Locate the cell with the specified text and output its (X, Y) center coordinate. 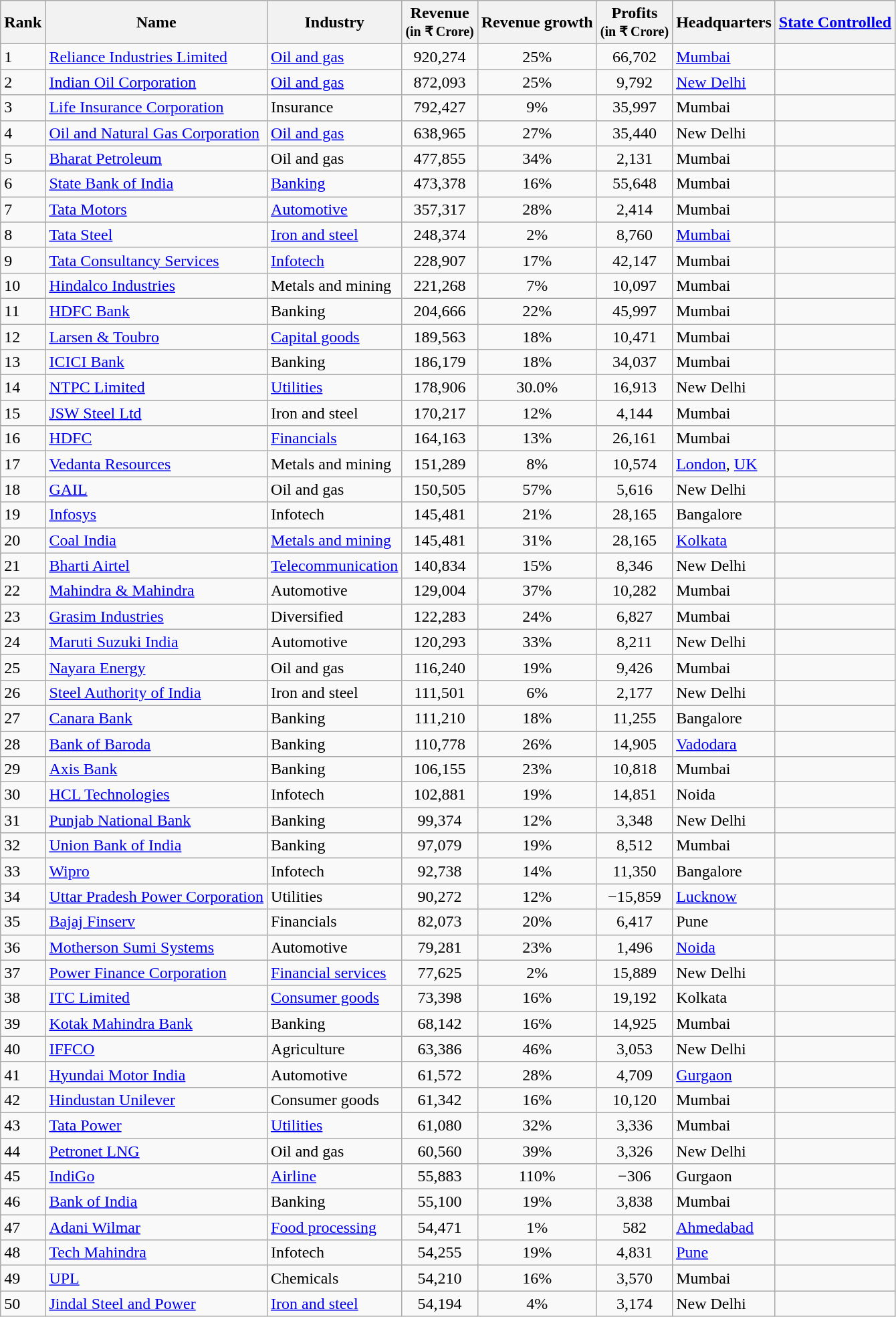
31% (537, 540)
Tech Mahindra (156, 1253)
4 (23, 133)
14,925 (634, 1024)
Power Finance Corporation (156, 973)
14,851 (634, 795)
5 (23, 158)
178,906 (440, 388)
30.0% (537, 388)
4,709 (634, 1074)
42 (23, 1100)
20 (23, 540)
7 (23, 209)
7% (537, 285)
2,414 (634, 209)
3,838 (634, 1202)
Steel Authority of India (156, 693)
473,378 (440, 184)
42,147 (634, 260)
77,625 (440, 973)
Chemicals (334, 1278)
Financial services (334, 973)
3,348 (634, 820)
170,217 (440, 413)
Bharti Airtel (156, 566)
99,374 (440, 820)
Name (156, 23)
10,282 (634, 591)
68,142 (440, 1024)
Airline (334, 1177)
8,760 (634, 235)
10,818 (634, 769)
London, UK (724, 464)
Vadodara (724, 744)
57% (537, 489)
21% (537, 515)
32% (537, 1125)
21 (23, 566)
33% (537, 642)
46 (23, 1202)
40 (23, 1049)
16 (23, 439)
30 (23, 795)
27 (23, 718)
35 (23, 922)
State Bank of India (156, 184)
5,616 (634, 489)
4% (537, 1304)
8,512 (634, 846)
55,100 (440, 1202)
2 (23, 82)
6% (537, 693)
Larsen & Toubro (156, 336)
23 (23, 616)
61,342 (440, 1100)
37 (23, 973)
50 (23, 1304)
6,417 (634, 922)
357,317 (440, 209)
44 (23, 1151)
872,093 (440, 82)
Tata Steel (156, 235)
9% (537, 108)
1 (23, 57)
22 (23, 591)
26,161 (634, 439)
37% (537, 591)
11 (23, 311)
Axis Bank (156, 769)
38 (23, 998)
36 (23, 947)
Indian Oil Corporation (156, 82)
Revenue(in ₹ Crore) (440, 23)
Nayara Energy (156, 667)
Canara Bank (156, 718)
Hindustan Unilever (156, 1100)
13% (537, 439)
Bank of India (156, 1202)
111,210 (440, 718)
Maruti Suzuki India (156, 642)
4,831 (634, 1253)
28 (23, 744)
Agriculture (334, 1049)
47 (23, 1227)
129,004 (440, 591)
61,572 (440, 1074)
14 (23, 388)
Lucknow (724, 896)
1,496 (634, 947)
55,883 (440, 1177)
10,471 (634, 336)
55,648 (634, 184)
43 (23, 1125)
26 (23, 693)
15 (23, 413)
35,997 (634, 108)
26% (537, 744)
31 (23, 820)
116,240 (440, 667)
2,131 (634, 158)
27% (537, 133)
Life Insurance Corporation (156, 108)
66,702 (634, 57)
Bharat Petroleum (156, 158)
Insurance (334, 108)
Food processing (334, 1227)
Ahmedabad (724, 1227)
248,374 (440, 235)
6,827 (634, 616)
3,326 (634, 1151)
11,255 (634, 718)
Reliance Industries Limited (156, 57)
Diversified (334, 616)
35,440 (634, 133)
39% (537, 1151)
582 (634, 1227)
Hindalco Industries (156, 285)
18 (23, 489)
6 (23, 184)
90,272 (440, 896)
60,560 (440, 1151)
JSW Steel Ltd (156, 413)
34% (537, 158)
102,881 (440, 795)
111,501 (440, 693)
106,155 (440, 769)
150,505 (440, 489)
GAIL (156, 489)
140,834 (440, 566)
17 (23, 464)
221,268 (440, 285)
Capital goods (334, 336)
IFFCO (156, 1049)
228,907 (440, 260)
10,120 (634, 1100)
ICICI Bank (156, 362)
State Controlled (834, 23)
10,574 (634, 464)
638,965 (440, 133)
3,336 (634, 1125)
19 (23, 515)
Wipro (156, 871)
48 (23, 1253)
Grasim Industries (156, 616)
Union Bank of India (156, 846)
25 (23, 667)
186,179 (440, 362)
Telecommunication (334, 566)
Adani Wilmar (156, 1227)
45,997 (634, 311)
54,210 (440, 1278)
ITC Limited (156, 998)
Tata Power (156, 1125)
4,144 (634, 413)
920,274 (440, 57)
19,192 (634, 998)
1% (537, 1227)
3,570 (634, 1278)
Jindal Steel and Power (156, 1304)
34,037 (634, 362)
73,398 (440, 998)
Industry (334, 23)
Hyundai Motor India (156, 1074)
Coal India (156, 540)
122,283 (440, 616)
477,855 (440, 158)
82,073 (440, 922)
Uttar Pradesh Power Corporation (156, 896)
24% (537, 616)
Oil and Natural Gas Corporation (156, 133)
Punjab National Bank (156, 820)
20% (537, 922)
10,097 (634, 285)
Kotak Mahindra Bank (156, 1024)
120,293 (440, 642)
79,281 (440, 947)
Bank of Baroda (156, 744)
8% (537, 464)
54,471 (440, 1227)
33 (23, 871)
Mahindra & Mahindra (156, 591)
17% (537, 260)
3,053 (634, 1049)
14% (537, 871)
49 (23, 1278)
−306 (634, 1177)
204,666 (440, 311)
IndiGo (156, 1177)
29 (23, 769)
HDFC (156, 439)
97,079 (440, 846)
Tata Motors (156, 209)
Vedanta Resources (156, 464)
14,905 (634, 744)
Revenue growth (537, 23)
151,289 (440, 464)
22% (537, 311)
3,174 (634, 1304)
Rank (23, 23)
13 (23, 362)
41 (23, 1074)
16,913 (634, 388)
HCL Technologies (156, 795)
2,177 (634, 693)
Motherson Sumi Systems (156, 947)
63,386 (440, 1049)
8 (23, 235)
164,163 (440, 439)
10 (23, 285)
54,255 (440, 1253)
15% (537, 566)
Bajaj Finserv (156, 922)
39 (23, 1024)
61,080 (440, 1125)
3 (23, 108)
189,563 (440, 336)
11,350 (634, 871)
110% (537, 1177)
92,738 (440, 871)
54,194 (440, 1304)
Profits(in ₹ Crore) (634, 23)
45 (23, 1177)
9,426 (634, 667)
34 (23, 896)
24 (23, 642)
−15,859 (634, 896)
8,346 (634, 566)
UPL (156, 1278)
Tata Consultancy Services (156, 260)
HDFC Bank (156, 311)
12 (23, 336)
9,792 (634, 82)
Infosys (156, 515)
NTPC Limited (156, 388)
110,778 (440, 744)
792,427 (440, 108)
8,211 (634, 642)
32 (23, 846)
15,889 (634, 973)
9 (23, 260)
Petronet LNG (156, 1151)
Headquarters (724, 23)
46% (537, 1049)
